Output the [x, y] coordinate of the center of the cell containing the given text.  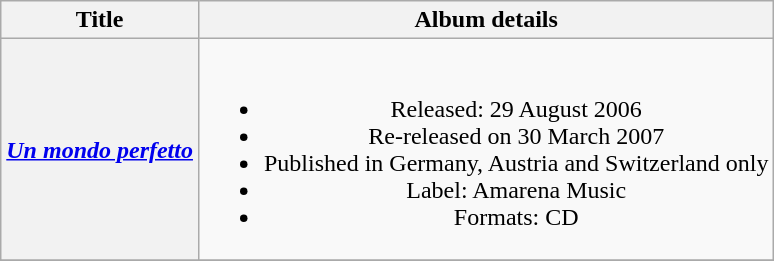
Title [100, 20]
Album details [486, 20]
Un mondo perfetto [100, 150]
Released: 29 August 2006Re-released on 30 March 2007Published in Germany, Austria and Switzerland onlyLabel: Amarena MusicFormats: CD [486, 150]
